Search for the cell housing the specified text and yield its [X, Y] center coordinate. 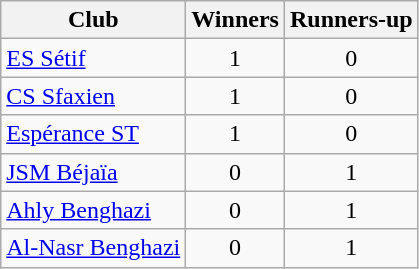
Espérance ST [94, 134]
Runners-up [351, 20]
Ahly Benghazi [94, 210]
Winners [236, 20]
ES Sétif [94, 58]
JSM Béjaïa [94, 172]
Al-Nasr Benghazi [94, 248]
CS Sfaxien [94, 96]
Club [94, 20]
